Return the [X, Y] coordinate for the center point of the cell that contains the specified text.  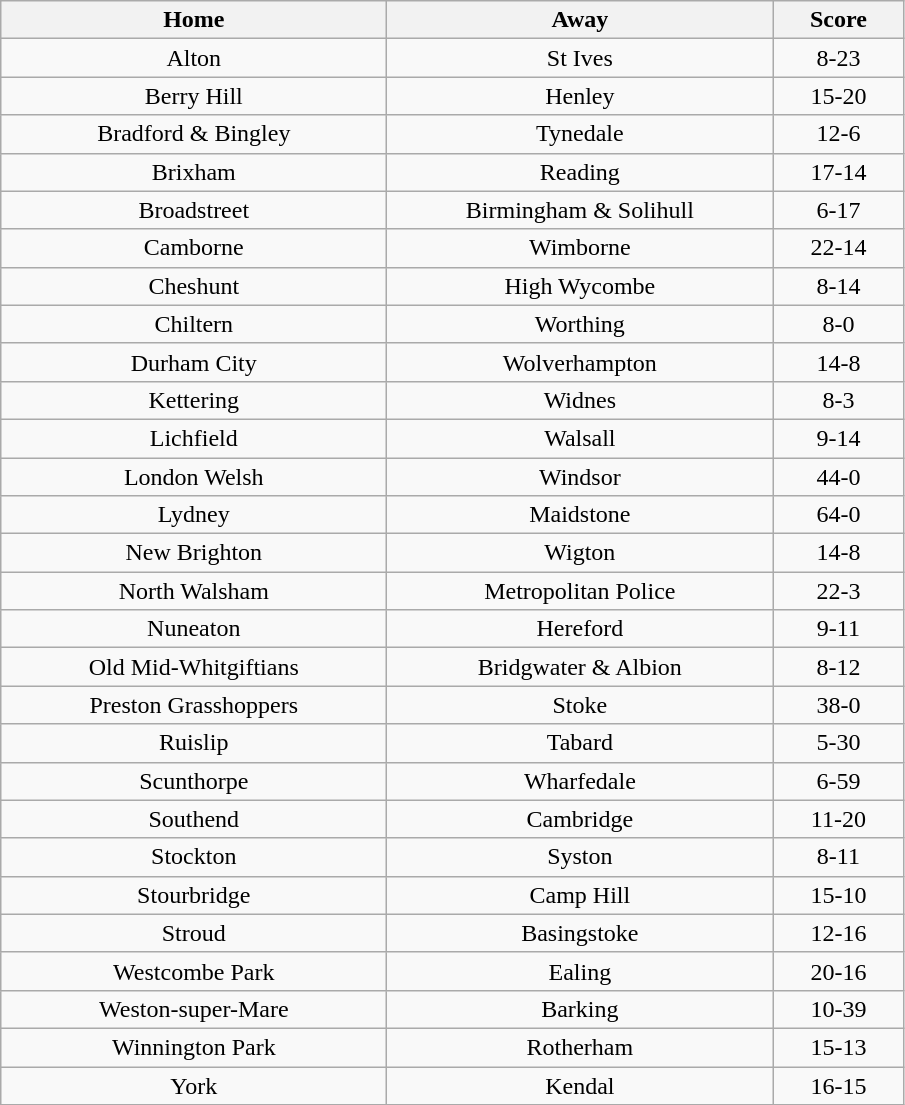
44-0 [838, 477]
Worthing [580, 324]
Hereford [580, 629]
Reading [580, 172]
Bridgwater & Albion [580, 667]
8-3 [838, 400]
Scunthorpe [194, 781]
High Wycombe [580, 286]
Stroud [194, 933]
Westcombe Park [194, 971]
12-16 [838, 933]
Kettering [194, 400]
64-0 [838, 515]
9-11 [838, 629]
Barking [580, 1009]
Wharfedale [580, 781]
6-59 [838, 781]
Henley [580, 96]
6-17 [838, 210]
Chiltern [194, 324]
Basingstoke [580, 933]
8-11 [838, 857]
8-14 [838, 286]
St Ives [580, 58]
22-14 [838, 248]
15-13 [838, 1047]
Ruislip [194, 743]
Tabard [580, 743]
Birmingham & Solihull [580, 210]
Walsall [580, 438]
Durham City [194, 362]
York [194, 1085]
Camp Hill [580, 895]
Syston [580, 857]
North Walsham [194, 591]
Bradford & Bingley [194, 134]
Tynedale [580, 134]
15-10 [838, 895]
Nuneaton [194, 629]
Home [194, 20]
16-15 [838, 1085]
Stockton [194, 857]
Wolverhampton [580, 362]
8-12 [838, 667]
Metropolitan Police [580, 591]
22-3 [838, 591]
38-0 [838, 705]
Alton [194, 58]
Southend [194, 819]
New Brighton [194, 553]
Ealing [580, 971]
Lichfield [194, 438]
Kendal [580, 1085]
Widnes [580, 400]
Away [580, 20]
Brixham [194, 172]
8-0 [838, 324]
Weston-super-Mare [194, 1009]
5-30 [838, 743]
Berry Hill [194, 96]
Maidstone [580, 515]
Lydney [194, 515]
10-39 [838, 1009]
Wigton [580, 553]
17-14 [838, 172]
Windsor [580, 477]
11-20 [838, 819]
Old Mid-Whitgiftians [194, 667]
Cambridge [580, 819]
Stourbridge [194, 895]
Wimborne [580, 248]
15-20 [838, 96]
9-14 [838, 438]
Camborne [194, 248]
Stoke [580, 705]
Broadstreet [194, 210]
Rotherham [580, 1047]
Preston Grasshoppers [194, 705]
12-6 [838, 134]
Cheshunt [194, 286]
Score [838, 20]
Winnington Park [194, 1047]
London Welsh [194, 477]
20-16 [838, 971]
8-23 [838, 58]
